Extract the (x, y) coordinate from the center of the cell holding the provided text.  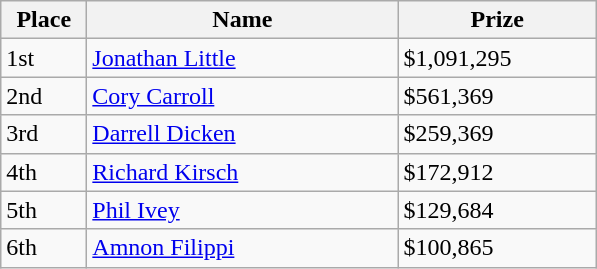
Place (44, 20)
$259,369 (498, 134)
6th (44, 248)
Richard Kirsch (242, 172)
5th (44, 210)
Name (242, 20)
$100,865 (498, 248)
Jonathan Little (242, 58)
Cory Carroll (242, 96)
Prize (498, 20)
1st (44, 58)
2nd (44, 96)
Amnon Filippi (242, 248)
$561,369 (498, 96)
$129,684 (498, 210)
3rd (44, 134)
4th (44, 172)
Darrell Dicken (242, 134)
$172,912 (498, 172)
$1,091,295 (498, 58)
Phil Ivey (242, 210)
